Return the [x, y] coordinate for the center point of the cell that contains the specified text.  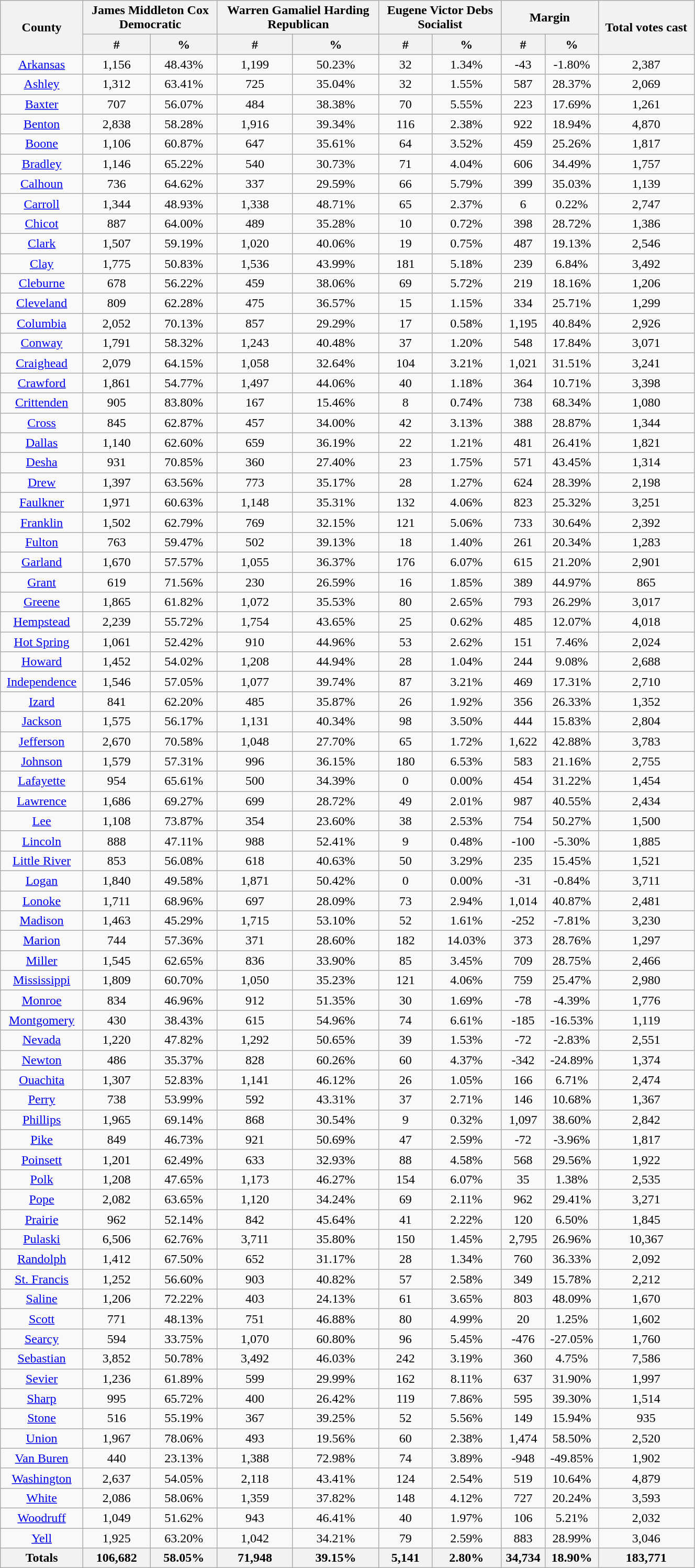
167 [254, 403]
46.27% [336, 1179]
1,885 [646, 841]
45.64% [336, 1220]
2,212 [646, 1279]
66 [405, 184]
Greene [42, 602]
842 [254, 1220]
15.46% [336, 403]
Desha [42, 462]
1,236 [116, 1379]
43.31% [336, 1100]
39.74% [336, 682]
1,602 [646, 1319]
905 [116, 403]
457 [254, 423]
Grant [42, 582]
23 [405, 462]
10.68% [572, 1100]
1.20% [466, 343]
29.41% [572, 1199]
0.75% [466, 243]
223 [523, 104]
71.56% [184, 582]
Monroe [42, 1000]
35.37% [184, 1060]
500 [254, 781]
35.87% [336, 702]
1,108 [116, 821]
334 [523, 303]
Sevier [42, 1379]
58.28% [184, 124]
1,014 [523, 900]
Union [42, 1438]
68.96% [184, 900]
-252 [523, 921]
Montgomery [42, 1020]
5,141 [405, 1558]
69.27% [184, 801]
Lawrence [42, 801]
Perry [42, 1100]
32.64% [336, 363]
3,230 [646, 921]
1,243 [254, 343]
Totals [42, 1558]
53 [405, 642]
Logan [42, 881]
3.52% [466, 144]
2.22% [466, 1220]
20.34% [572, 542]
6.53% [466, 761]
35.80% [336, 1239]
25.32% [572, 502]
1,261 [646, 104]
0.48% [466, 841]
1,106 [116, 144]
64.62% [184, 184]
34,734 [523, 1558]
868 [254, 1120]
2.54% [466, 1478]
1.05% [466, 1080]
2,710 [646, 682]
493 [254, 1438]
36.37% [336, 562]
1,575 [116, 721]
148 [405, 1498]
440 [116, 1458]
10 [405, 223]
1.04% [466, 662]
754 [523, 821]
2,434 [646, 801]
1,388 [254, 1458]
1,072 [254, 602]
5.56% [466, 1418]
922 [523, 124]
28.37% [572, 84]
1,754 [254, 622]
70 [405, 104]
356 [523, 702]
59.19% [184, 243]
62.20% [184, 702]
-1.80% [572, 64]
803 [523, 1299]
1,840 [116, 881]
430 [116, 1020]
-24.89% [572, 1060]
27.40% [336, 462]
Craighead [42, 363]
63.56% [184, 482]
52.83% [184, 1080]
25.47% [572, 980]
57.31% [184, 761]
1,148 [254, 502]
43.41% [336, 1478]
28.75% [572, 961]
242 [405, 1359]
Arkansas [42, 64]
Clark [42, 243]
Pike [42, 1140]
Calhoun [42, 184]
Faulkner [42, 502]
Van Buren [42, 1458]
Boone [42, 144]
61.82% [184, 602]
1,048 [254, 741]
151 [523, 642]
County [42, 27]
21.20% [572, 562]
1,120 [254, 1199]
2,980 [646, 980]
845 [116, 423]
34.00% [336, 423]
40.48% [336, 343]
1,775 [116, 263]
699 [254, 801]
1,352 [646, 702]
62.76% [184, 1239]
Miller [42, 961]
Total votes cast [646, 27]
1,338 [254, 204]
1,367 [646, 1100]
28.60% [336, 941]
29.59% [336, 184]
6.50% [572, 1220]
35.23% [336, 980]
1.18% [466, 383]
39.30% [572, 1398]
10,367 [646, 1239]
903 [254, 1279]
1,821 [646, 443]
60.26% [336, 1060]
5.18% [466, 263]
63.20% [184, 1538]
2,926 [646, 323]
Nevada [42, 1040]
57.57% [184, 562]
119 [405, 1398]
-5.30% [572, 841]
35.53% [336, 602]
-100 [523, 841]
35.17% [336, 482]
2.94% [466, 900]
Fulton [42, 542]
St. Francis [42, 1279]
637 [523, 1379]
124 [405, 1478]
-476 [523, 1339]
592 [254, 1100]
0.74% [466, 403]
-185 [523, 1020]
516 [116, 1418]
39.13% [336, 542]
29.29% [336, 323]
9.08% [572, 662]
57 [405, 1279]
Johnson [42, 761]
1,359 [254, 1498]
88 [405, 1159]
1,965 [116, 1120]
20 [523, 1319]
35.03% [572, 184]
619 [116, 582]
1,021 [523, 363]
0.62% [466, 622]
48.09% [572, 1299]
28.76% [572, 941]
73.87% [184, 821]
-16.53% [572, 1020]
568 [523, 1159]
28.87% [572, 423]
484 [254, 104]
28.99% [572, 1538]
8 [405, 403]
1.53% [466, 1040]
48.13% [184, 1319]
1,500 [646, 821]
763 [116, 542]
53.10% [336, 921]
30.73% [336, 164]
154 [405, 1179]
1,916 [254, 124]
995 [116, 1398]
10.71% [572, 383]
697 [254, 900]
678 [116, 284]
106 [523, 1518]
47 [405, 1140]
30.64% [572, 522]
883 [523, 1538]
Columbia [42, 323]
72.98% [336, 1458]
61.89% [184, 1379]
1.61% [466, 921]
349 [523, 1279]
5.45% [466, 1339]
10.64% [572, 1478]
70.58% [184, 741]
823 [523, 502]
44.06% [336, 383]
120 [523, 1220]
15.45% [572, 861]
599 [254, 1379]
36.57% [336, 303]
19 [405, 243]
1,050 [254, 980]
Lonoke [42, 900]
18.94% [572, 124]
146 [523, 1100]
-948 [523, 1458]
1,374 [646, 1060]
106,682 [116, 1558]
2,520 [646, 1438]
40.55% [572, 801]
954 [116, 781]
62.87% [184, 423]
3.13% [466, 423]
65.22% [184, 164]
58.32% [184, 343]
261 [523, 542]
793 [523, 602]
38.43% [184, 1020]
6.71% [572, 1080]
760 [523, 1259]
3.45% [466, 961]
487 [523, 243]
73 [405, 900]
1,307 [116, 1080]
48.93% [184, 204]
70.85% [184, 462]
39.25% [336, 1418]
46.41% [336, 1518]
35.31% [336, 502]
1,514 [646, 1398]
Cross [42, 423]
50.65% [336, 1040]
3,017 [646, 602]
26.29% [572, 602]
1,454 [646, 781]
836 [254, 961]
26.41% [572, 443]
64.00% [184, 223]
3.50% [466, 721]
1,521 [646, 861]
Independence [42, 682]
931 [116, 462]
43.45% [572, 462]
12.07% [572, 622]
46.73% [184, 1140]
849 [116, 1140]
7.46% [572, 642]
Phillips [42, 1120]
1.21% [466, 443]
Bradley [42, 164]
727 [523, 1498]
2,755 [646, 761]
Prairie [42, 1220]
Benton [42, 124]
1,507 [116, 243]
1,292 [254, 1040]
736 [116, 184]
1.27% [466, 482]
41 [405, 1220]
25 [405, 622]
36.33% [572, 1259]
5.21% [572, 1518]
773 [254, 482]
0.32% [466, 1120]
104 [405, 363]
1,201 [116, 1159]
63.65% [184, 1199]
Polk [42, 1179]
888 [116, 841]
-3.96% [572, 1140]
183,771 [646, 1558]
56.17% [184, 721]
Conway [42, 343]
44.96% [336, 642]
182 [405, 941]
571 [523, 462]
935 [646, 1418]
54.05% [184, 1478]
Ouachita [42, 1080]
1,131 [254, 721]
1,397 [116, 482]
Sharp [42, 1398]
2.11% [466, 1199]
1,861 [116, 383]
5.06% [466, 522]
Jefferson [42, 741]
42.88% [572, 741]
14.03% [466, 941]
4.99% [466, 1319]
43.65% [336, 622]
46.88% [336, 1319]
-27.05% [572, 1339]
2,481 [646, 900]
48.71% [336, 204]
4,018 [646, 622]
1,715 [254, 921]
1,452 [116, 662]
475 [254, 303]
Franklin [42, 522]
Clay [42, 263]
912 [254, 1000]
68.34% [572, 403]
2,551 [646, 1040]
3.19% [466, 1359]
633 [254, 1159]
17.31% [572, 682]
34.49% [572, 164]
18.90% [572, 1558]
1,809 [116, 980]
47.11% [184, 841]
50.23% [336, 64]
0.58% [466, 323]
60.87% [184, 144]
17.69% [572, 104]
15.83% [572, 721]
47.82% [184, 1040]
Lafayette [42, 781]
652 [254, 1259]
2,637 [116, 1478]
1,156 [116, 64]
50.42% [336, 881]
Pulaski [42, 1239]
60.80% [336, 1339]
1,141 [254, 1080]
69.14% [184, 1120]
67.50% [184, 1259]
32.93% [336, 1159]
367 [254, 1418]
64 [405, 144]
James Middleton CoxDemocratic [150, 18]
54.77% [184, 383]
1.25% [572, 1319]
Jackson [42, 721]
400 [254, 1398]
15.78% [572, 1279]
30 [405, 1000]
50.83% [184, 263]
988 [254, 841]
2,086 [116, 1498]
1,020 [254, 243]
1,077 [254, 682]
36.15% [336, 761]
35.04% [336, 84]
733 [523, 522]
30.54% [336, 1120]
3.65% [466, 1299]
1,545 [116, 961]
Ashley [42, 84]
3,852 [116, 1359]
Hempstead [42, 622]
865 [646, 582]
60.70% [184, 980]
Baxter [42, 104]
29.99% [336, 1379]
2,838 [116, 124]
943 [254, 1518]
-0.84% [572, 881]
1,299 [646, 303]
4,879 [646, 1478]
38.60% [572, 1120]
4.75% [572, 1359]
5.72% [466, 284]
26.33% [572, 702]
1.72% [466, 741]
1,760 [646, 1339]
618 [254, 861]
Hot Spring [42, 642]
8.11% [466, 1379]
1,871 [254, 881]
1,902 [646, 1458]
57.05% [184, 682]
61 [405, 1299]
34.21% [336, 1538]
1,922 [646, 1159]
1.40% [466, 542]
176 [405, 562]
469 [523, 682]
3,071 [646, 343]
-4.39% [572, 1000]
20.24% [572, 1498]
2,546 [646, 243]
2.71% [466, 1100]
50.69% [336, 1140]
-49.85% [572, 1458]
65.72% [184, 1398]
Margin [550, 18]
Stone [42, 1418]
48.43% [184, 64]
1,845 [646, 1220]
1,579 [116, 761]
403 [254, 1299]
1,061 [116, 642]
2,079 [116, 363]
3.89% [466, 1458]
2.65% [466, 602]
2,069 [646, 84]
354 [254, 821]
1,622 [523, 741]
34.24% [336, 1199]
834 [116, 1000]
853 [116, 861]
23.13% [184, 1458]
373 [523, 941]
26.59% [336, 582]
18 [405, 542]
1,711 [116, 900]
Drew [42, 482]
58.50% [572, 1438]
583 [523, 761]
46.12% [336, 1080]
56.07% [184, 104]
38 [405, 821]
39 [405, 1040]
Izard [42, 702]
2.62% [466, 642]
1,283 [646, 542]
1,412 [116, 1259]
2,842 [646, 1120]
Lee [42, 821]
79 [405, 1538]
62.49% [184, 1159]
2,392 [646, 522]
1,097 [523, 1120]
2.80% [466, 1558]
63.41% [184, 84]
40.84% [572, 323]
1,042 [254, 1538]
371 [254, 941]
1,971 [116, 502]
2,535 [646, 1179]
Searcy [42, 1339]
744 [116, 941]
887 [116, 223]
3,046 [646, 1538]
116 [405, 124]
40.06% [336, 243]
1,536 [254, 263]
1,925 [116, 1538]
444 [523, 721]
40.87% [572, 900]
Carroll [42, 204]
548 [523, 343]
3,241 [646, 363]
1,080 [646, 403]
60.63% [184, 502]
489 [254, 223]
64.15% [184, 363]
55.19% [184, 1418]
1,312 [116, 84]
16 [405, 582]
166 [523, 1080]
4.04% [466, 164]
31.22% [572, 781]
40.82% [336, 1279]
2.01% [466, 801]
1.92% [466, 702]
2.37% [466, 204]
1,463 [116, 921]
62.65% [184, 961]
1,497 [254, 383]
1,297 [646, 941]
Newton [42, 1060]
Yell [42, 1538]
1,070 [254, 1339]
1,997 [646, 1379]
2,688 [646, 662]
27.70% [336, 741]
28.09% [336, 900]
2,082 [116, 1199]
2,052 [116, 323]
Pope [42, 1199]
2,474 [646, 1080]
46.96% [184, 1000]
841 [116, 702]
2,239 [116, 622]
659 [254, 443]
4.12% [466, 1498]
56.08% [184, 861]
2,118 [254, 1478]
1,314 [646, 462]
Howard [42, 662]
4.58% [466, 1159]
Woodruff [42, 1518]
37.82% [336, 1498]
Crittenden [42, 403]
769 [254, 522]
2,901 [646, 562]
828 [254, 1060]
1,686 [116, 801]
Sebastian [42, 1359]
72.22% [184, 1299]
5.79% [466, 184]
Saline [42, 1299]
56.60% [184, 1279]
2.53% [466, 821]
50 [405, 861]
46.03% [336, 1359]
1,546 [116, 682]
24.13% [336, 1299]
33.90% [336, 961]
2,747 [646, 204]
62.79% [184, 522]
2.58% [466, 1279]
6.61% [466, 1020]
Cleburne [42, 284]
606 [523, 164]
486 [116, 1060]
Little River [42, 861]
15.94% [572, 1418]
Scott [42, 1319]
50.78% [184, 1359]
49.58% [184, 881]
1,252 [116, 1279]
707 [116, 104]
-43 [523, 64]
1,199 [254, 64]
2,804 [646, 721]
1,146 [116, 164]
1,049 [116, 1518]
399 [523, 184]
0.72% [466, 223]
6,506 [116, 1239]
35.61% [336, 144]
-2.83% [572, 1040]
29.56% [572, 1159]
239 [523, 263]
1,119 [646, 1020]
1,220 [116, 1040]
1,776 [646, 1000]
62.60% [184, 443]
809 [116, 303]
-342 [523, 1060]
34.39% [336, 781]
1,173 [254, 1179]
39.34% [336, 124]
3,783 [646, 741]
51.35% [336, 1000]
1,865 [116, 602]
540 [254, 164]
85 [405, 961]
7,586 [646, 1359]
96 [405, 1339]
388 [523, 423]
32.15% [336, 522]
1,474 [523, 1438]
52.42% [184, 642]
230 [254, 582]
5.55% [466, 104]
Marion [42, 941]
1,140 [116, 443]
759 [523, 980]
4.37% [466, 1060]
55.72% [184, 622]
4,870 [646, 124]
Warren Gamaliel HardingRepublican [298, 18]
49 [405, 801]
709 [523, 961]
31.17% [336, 1259]
35.28% [336, 223]
1,791 [116, 343]
19.13% [572, 243]
587 [523, 84]
25.26% [572, 144]
42 [405, 423]
-31 [523, 881]
2,670 [116, 741]
7.86% [466, 1398]
65.61% [184, 781]
244 [523, 662]
481 [523, 443]
996 [254, 761]
54.02% [184, 662]
Dallas [42, 443]
987 [523, 801]
54.96% [336, 1020]
Garland [42, 562]
28.39% [572, 482]
40.63% [336, 861]
36.19% [336, 443]
35 [523, 1179]
6 [523, 204]
17 [405, 323]
52.14% [184, 1220]
Randolph [42, 1259]
25.71% [572, 303]
71 [405, 164]
337 [254, 184]
150 [405, 1239]
1,967 [116, 1438]
771 [116, 1319]
647 [254, 144]
98 [405, 721]
15 [405, 303]
22 [405, 443]
2,024 [646, 642]
1.45% [466, 1239]
Washington [42, 1478]
58.05% [184, 1558]
19.56% [336, 1438]
0.22% [572, 204]
219 [523, 284]
235 [523, 861]
1,757 [646, 164]
50.27% [572, 821]
56.22% [184, 284]
57.36% [184, 941]
Eugene Victor DebsSocialist [440, 18]
23.60% [336, 821]
3,593 [646, 1498]
1.75% [466, 462]
26.42% [336, 1398]
1.38% [572, 1179]
6.84% [572, 263]
70.13% [184, 323]
52.41% [336, 841]
1,058 [254, 363]
Mississippi [42, 980]
1,139 [646, 184]
2,795 [523, 1239]
18.16% [572, 284]
62.28% [184, 303]
398 [523, 223]
2,387 [646, 64]
21.16% [572, 761]
38.38% [336, 104]
Cleveland [42, 303]
1,055 [254, 562]
1.69% [466, 1000]
162 [405, 1379]
White [42, 1498]
59.47% [184, 542]
Crawford [42, 383]
1.55% [466, 84]
38.06% [336, 284]
43.99% [336, 263]
1,386 [646, 223]
40.34% [336, 721]
1.85% [466, 582]
624 [523, 482]
857 [254, 323]
Madison [42, 921]
-78 [523, 1000]
502 [254, 542]
594 [116, 1339]
751 [254, 1319]
132 [405, 502]
33.75% [184, 1339]
78.06% [184, 1438]
Lincoln [42, 841]
47.65% [184, 1179]
39.15% [336, 1558]
53.99% [184, 1100]
2,032 [646, 1518]
87 [405, 682]
44.97% [572, 582]
Chicot [42, 223]
2,198 [646, 482]
1,195 [523, 323]
58.06% [184, 1498]
921 [254, 1140]
519 [523, 1478]
17.84% [572, 343]
2,092 [646, 1259]
31.90% [572, 1379]
181 [405, 263]
26.96% [572, 1239]
364 [523, 383]
45.29% [184, 921]
180 [405, 761]
83.80% [184, 403]
51.62% [184, 1518]
3,251 [646, 502]
454 [523, 781]
-7.81% [572, 921]
31.51% [572, 363]
149 [523, 1418]
71,948 [254, 1558]
3.29% [466, 861]
3,271 [646, 1199]
44.94% [336, 662]
389 [523, 582]
1.97% [466, 1518]
595 [523, 1398]
725 [254, 84]
2,466 [646, 961]
1,502 [116, 522]
3,398 [646, 383]
Poinsett [42, 1159]
1.15% [466, 303]
910 [254, 642]
